From the cell containing the given text, extract its center point as (x, y) coordinate. 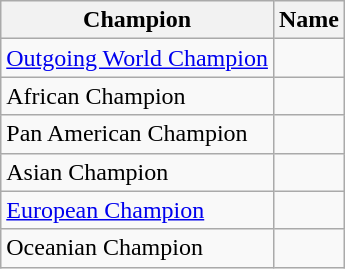
African Champion (138, 96)
Name (308, 20)
European Champion (138, 210)
Oceanian Champion (138, 248)
Champion (138, 20)
Pan American Champion (138, 134)
Outgoing World Champion (138, 58)
Asian Champion (138, 172)
